From the cell containing the given text, extract its center point as (X, Y) coordinate. 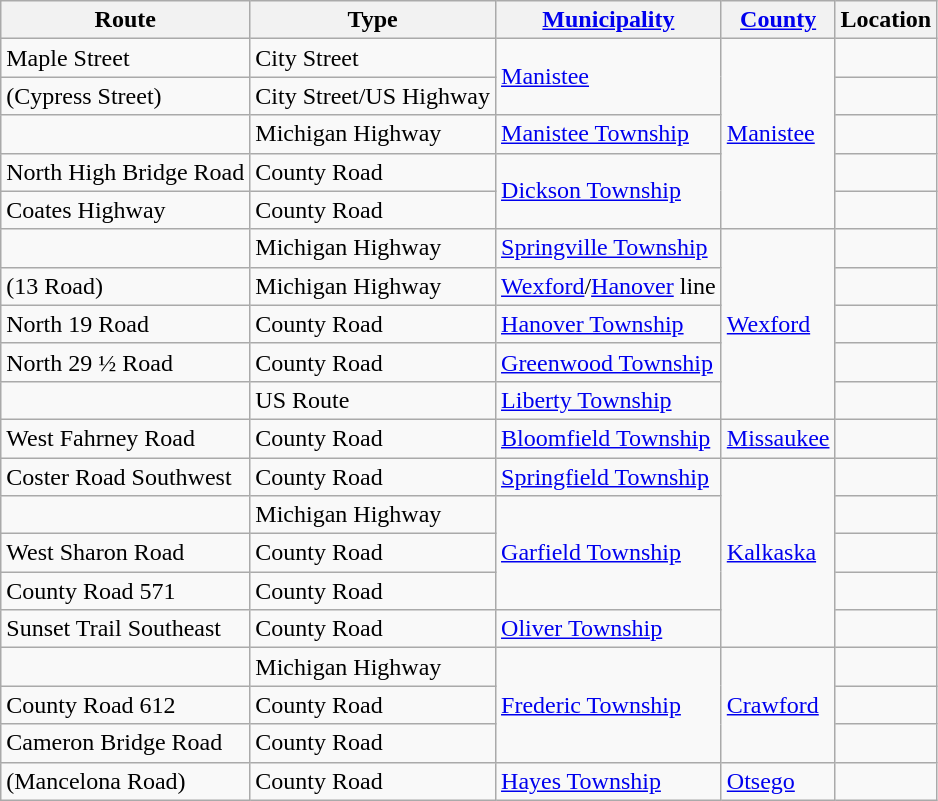
Missaukee (778, 438)
West Sharon Road (126, 553)
Manistee Township (609, 134)
Springfield Township (609, 477)
(Mancelona Road) (126, 781)
Type (373, 20)
North High Bridge Road (126, 172)
Bloomfield Township (609, 438)
Garfield Township (609, 553)
City Street/US Highway (373, 96)
Route (126, 20)
Springville Township (609, 248)
County (778, 20)
County Road 612 (126, 705)
(13 Road) (126, 286)
Greenwood Township (609, 362)
West Fahrney Road (126, 438)
Kalkaska (778, 553)
Maple Street (126, 58)
Location (886, 20)
Coster Road Southwest (126, 477)
City Street (373, 58)
Sunset Trail Southeast (126, 629)
Otsego (778, 781)
US Route (373, 400)
Frederic Township (609, 705)
Wexford/Hanover line (609, 286)
County Road 571 (126, 591)
Hayes Township (609, 781)
Municipality (609, 20)
Crawford (778, 705)
Liberty Township (609, 400)
Wexford (778, 324)
Cameron Bridge Road (126, 743)
Coates Highway (126, 210)
(Cypress Street) (126, 96)
North 19 Road (126, 324)
Dickson Township (609, 191)
Hanover Township (609, 324)
North 29 ½ Road (126, 362)
Oliver Township (609, 629)
